Capture the cell that displays the provided text and extract its (x, y) central coordinate. 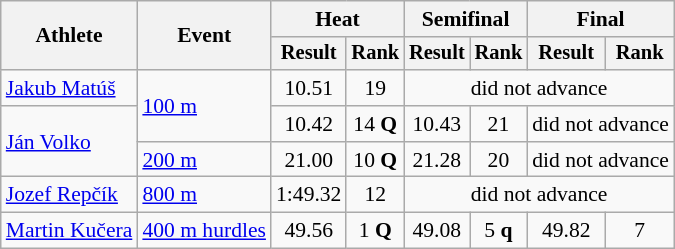
Ján Volko (70, 142)
400 m hurdles (204, 231)
Event (204, 36)
1 Q (375, 231)
7 (640, 231)
49.56 (308, 231)
10 Q (375, 160)
Heat (338, 19)
21.28 (437, 160)
12 (375, 195)
Martin Kučera (70, 231)
14 Q (375, 124)
Athlete (70, 36)
Final (600, 19)
20 (499, 160)
100 m (204, 106)
21.00 (308, 160)
Jakub Matúš (70, 88)
200 m (204, 160)
49.08 (437, 231)
10.51 (308, 88)
21 (499, 124)
49.82 (566, 231)
800 m (204, 195)
10.42 (308, 124)
Semifinal (466, 19)
1:49.32 (308, 195)
5 q (499, 231)
19 (375, 88)
Jozef Repčík (70, 195)
10.43 (437, 124)
